Pinpoint the cell where the given text exists, returning its (X, Y) midpoint coordinate. 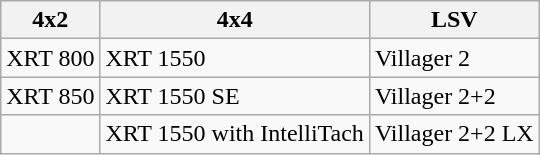
Villager 2 (454, 58)
4x4 (234, 20)
Villager 2+2 LX (454, 134)
XRT 1550 SE (234, 96)
XRT 800 (50, 58)
Villager 2+2 (454, 96)
4x2 (50, 20)
XRT 850 (50, 96)
XRT 1550 with IntelliTach (234, 134)
LSV (454, 20)
XRT 1550 (234, 58)
